Provide the (x, y) coordinate of the cell's center where the given text is located.  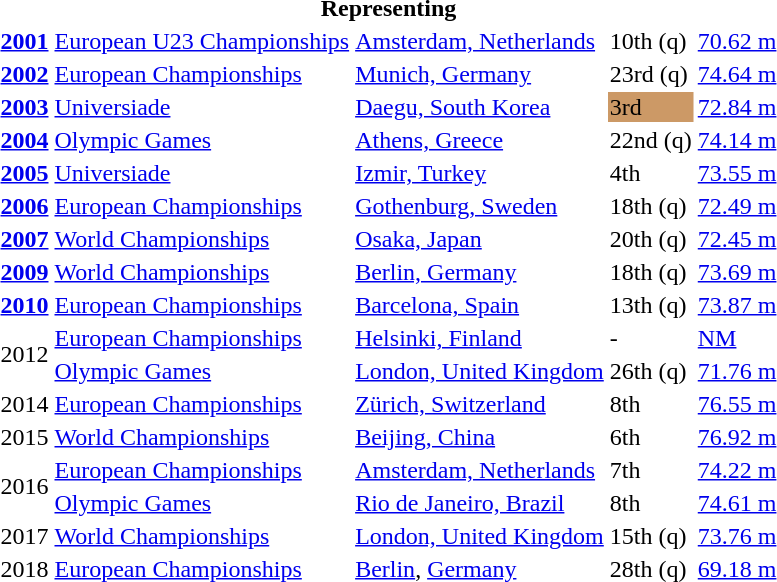
Athens, Greece (480, 140)
Barcelona, Spain (480, 305)
26th (q) (650, 371)
Gothenburg, Sweden (480, 206)
23rd (q) (650, 74)
Rio de Janeiro, Brazil (480, 503)
Izmir, Turkey (480, 173)
15th (q) (650, 536)
22nd (q) (650, 140)
Beijing, China (480, 437)
4th (650, 173)
Daegu, South Korea (480, 107)
13th (q) (650, 305)
Osaka, Japan (480, 239)
European U23 Championships (202, 41)
6th (650, 437)
- (650, 338)
7th (650, 470)
10th (q) (650, 41)
Munich, Germany (480, 74)
Helsinki, Finland (480, 338)
Berlin, Germany (480, 272)
3rd (650, 107)
Zürich, Switzerland (480, 404)
20th (q) (650, 239)
